Return (x, y) of the center of cell containing provided text 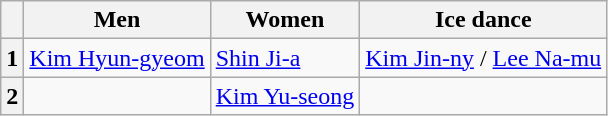
2 (12, 96)
Kim Jin-ny / Lee Na-mu (484, 58)
1 (12, 58)
Ice dance (484, 20)
Kim Yu-seong (285, 96)
Shin Ji-a (285, 58)
Men (117, 20)
Women (285, 20)
Kim Hyun-gyeom (117, 58)
